Output the [x, y] coordinate of the center of the cell containing the given text.  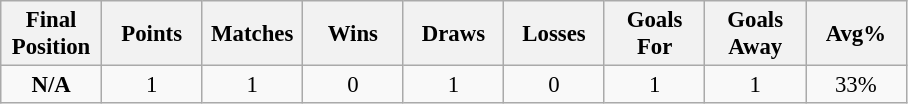
33% [856, 85]
Draws [454, 34]
Avg% [856, 34]
Final Position [52, 34]
Goals Away [756, 34]
Goals For [654, 34]
N/A [52, 85]
Wins [354, 34]
Points [152, 34]
Losses [554, 34]
Matches [252, 34]
